For the text-containing cell, return its midpoint in [x, y] coordinate format. 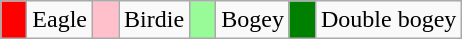
Double bogey [388, 20]
Birdie [154, 20]
Eagle [60, 20]
Bogey [253, 20]
